Capture the cell that displays the provided text and extract its (X, Y) central coordinate. 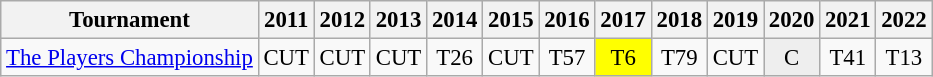
2018 (679, 20)
T79 (679, 58)
2013 (398, 20)
2015 (511, 20)
2021 (848, 20)
The Players Championship (130, 58)
2016 (567, 20)
2011 (286, 20)
2014 (455, 20)
T13 (904, 58)
2017 (623, 20)
2020 (792, 20)
2019 (735, 20)
T6 (623, 58)
Tournament (130, 20)
T26 (455, 58)
T57 (567, 58)
T41 (848, 58)
2012 (342, 20)
C (792, 58)
2022 (904, 20)
